Locate the cell with the specified text and output its (x, y) center coordinate. 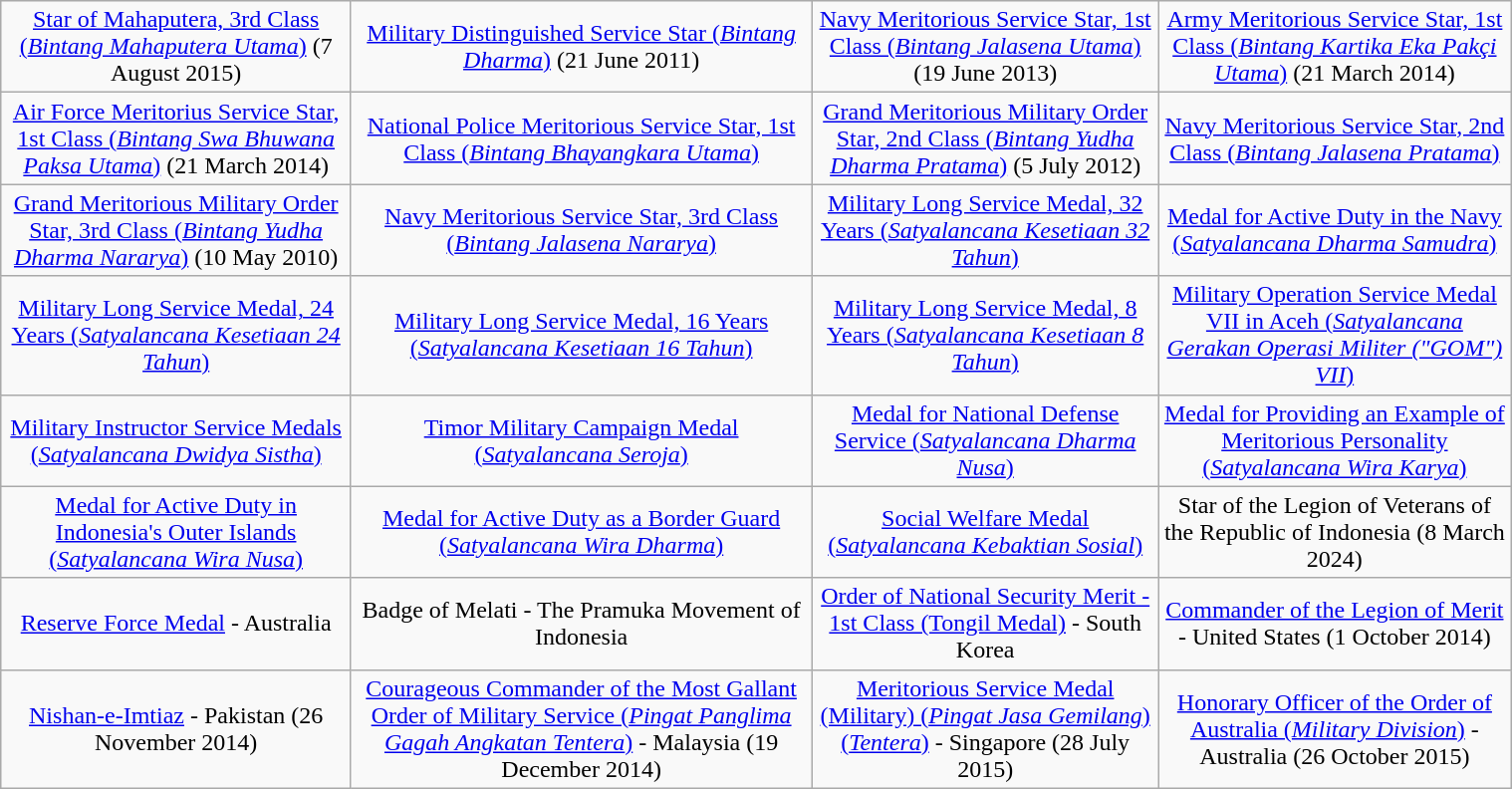
Military Long Service Medal, 24 Years (Satyalancana Kesetiaan 24 Tahun) (175, 335)
Air Force Meritorius Service Star, 1st Class (Bintang Swa Bhuwana Paksa Utama) (21 March 2014) (175, 138)
Military Distinguished Service Star (Bintang Dharma) (21 June 2011) (582, 47)
Medal for National Defense Service (Satyalancana Dharma Nusa) (985, 440)
Military Instructor Service Medals (Satyalancana Dwidya Sistha) (175, 440)
Badge of Melati - The Pramuka Movement of Indonesia (582, 624)
Timor Military Campaign Medal (Satyalancana Seroja) (582, 440)
Medal for Active Duty in the Navy (Satyalancana Dharma Samudra) (1335, 230)
Meritorious Service Medal (Military) (Pingat Jasa Gemilang) (Tentera) - Singapore (28 July 2015) (985, 729)
Star of the Legion of Veterans of the Republic of Indonesia (8 March 2024) (1335, 532)
Grand Meritorious Military Order Star, 3rd Class (Bintang Yudha Dharma Nararya) (10 May 2010) (175, 230)
Military Operation Service Medal VII in Aceh (Satyalancana Gerakan Operasi Militer ("GOM") VII) (1335, 335)
Nishan-e-Imtiaz - Pakistan (26 November 2014) (175, 729)
Military Long Service Medal, 16 Years (Satyalancana Kesetiaan 16 Tahun) (582, 335)
Honorary Officer of the Order of Australia (Military Division) - Australia (26 October 2015) (1335, 729)
Military Long Service Medal, 32 Years (Satyalancana Kesetiaan 32 Tahun) (985, 230)
Grand Meritorious Military Order Star, 2nd Class (Bintang Yudha Dharma Pratama) (5 July 2012) (985, 138)
National Police Meritorious Service Star, 1st Class (Bintang Bhayangkara Utama) (582, 138)
Commander of the Legion of Merit - United States (1 October 2014) (1335, 624)
Order of National Security Merit - 1st Class (Tongil Medal) - South Korea (985, 624)
Medal for Providing an Example of Meritorious Personality (Satyalancana Wira Karya) (1335, 440)
Social Welfare Medal (Satyalancana Kebaktian Sosial) (985, 532)
Navy Meritorious Service Star, 2nd Class (Bintang Jalasena Pratama) (1335, 138)
Military Long Service Medal, 8 Years (Satyalancana Kesetiaan 8 Tahun) (985, 335)
Navy Meritorious Service Star, 3rd Class (Bintang Jalasena Nararya) (582, 230)
Courageous Commander of the Most Gallant Order of Military Service (Pingat Panglima Gagah Angkatan Tentera) - Malaysia (19 December 2014) (582, 729)
Army Meritorious Service Star, 1st Class (Bintang Kartika Eka Pakçi Utama) (21 March 2014) (1335, 47)
Navy Meritorious Service Star, 1st Class (Bintang Jalasena Utama) (19 June 2013) (985, 47)
Reserve Force Medal - Australia (175, 624)
Medal for Active Duty as a Border Guard (Satyalancana Wira Dharma) (582, 532)
Medal for Active Duty in Indonesia's Outer Islands (Satyalancana Wira Nusa) (175, 532)
Star of Mahaputera, 3rd Class (Bintang Mahaputera Utama) (7 August 2015) (175, 47)
